Search for the cell housing the specified text and yield its (X, Y) center coordinate. 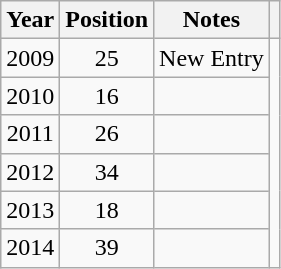
34 (107, 172)
Year (30, 20)
26 (107, 134)
39 (107, 248)
2014 (30, 248)
25 (107, 58)
2011 (30, 134)
New Entry (212, 58)
Position (107, 20)
16 (107, 96)
2012 (30, 172)
2009 (30, 58)
2013 (30, 210)
Notes (212, 20)
18 (107, 210)
2010 (30, 96)
